Output the (X, Y) coordinate of the center of the cell containing the given text.  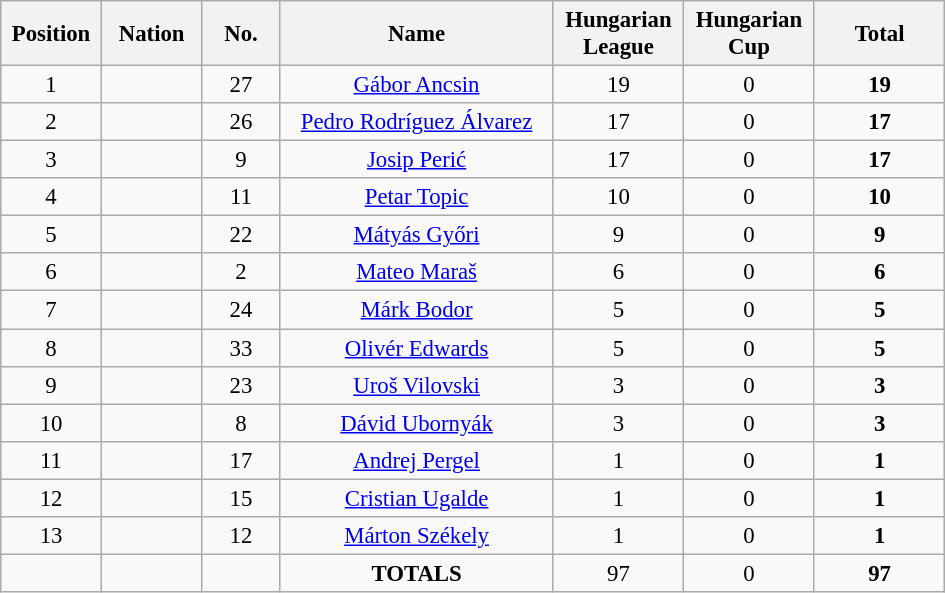
Name (416, 34)
Cristian Ugalde (416, 498)
15 (241, 498)
Márk Bodor (416, 310)
Mátyás Győri (416, 235)
24 (241, 310)
Olivér Edwards (416, 348)
Andrej Pergel (416, 460)
13 (52, 536)
No. (241, 34)
4 (52, 197)
26 (241, 122)
Hungarian League (618, 34)
27 (241, 85)
Mateo Maraš (416, 273)
23 (241, 385)
Hungarian Cup (750, 34)
Uroš Vilovski (416, 385)
Gábor Ancsin (416, 85)
33 (241, 348)
Petar Topic (416, 197)
Dávid Ubornyák (416, 423)
Total (880, 34)
Josip Perić (416, 160)
Márton Székely (416, 536)
22 (241, 235)
TOTALS (416, 573)
Nation (152, 34)
Position (52, 34)
7 (52, 310)
Pedro Rodríguez Álvarez (416, 122)
